Capture the cell that displays the provided text and extract its [X, Y] central coordinate. 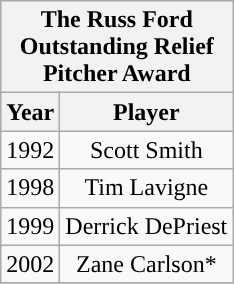
Year [30, 112]
1992 [30, 150]
Zane Carlson* [146, 264]
2002 [30, 264]
Derrick DePriest [146, 226]
Tim Lavigne [146, 188]
Player [146, 112]
1998 [30, 188]
1999 [30, 226]
The Russ Ford Outstanding Relief Pitcher Award [117, 47]
Scott Smith [146, 150]
